Search for the cell housing the specified text and yield its (X, Y) center coordinate. 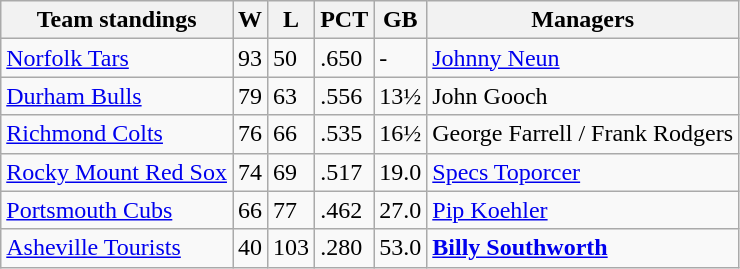
93 (250, 58)
69 (292, 172)
50 (292, 58)
.280 (344, 248)
George Farrell / Frank Rodgers (583, 134)
Billy Southworth (583, 248)
103 (292, 248)
.556 (344, 96)
PCT (344, 20)
77 (292, 210)
Pip Koehler (583, 210)
W (250, 20)
John Gooch (583, 96)
.535 (344, 134)
Asheville Tourists (117, 248)
76 (250, 134)
Managers (583, 20)
13½ (400, 96)
- (400, 58)
Johnny Neun (583, 58)
Team standings (117, 20)
.517 (344, 172)
Durham Bulls (117, 96)
63 (292, 96)
Norfolk Tars (117, 58)
.650 (344, 58)
16½ (400, 134)
79 (250, 96)
19.0 (400, 172)
.462 (344, 210)
74 (250, 172)
40 (250, 248)
Rocky Mount Red Sox (117, 172)
53.0 (400, 248)
GB (400, 20)
27.0 (400, 210)
Specs Toporcer (583, 172)
L (292, 20)
Richmond Colts (117, 134)
Portsmouth Cubs (117, 210)
